From the cell containing the given text, extract its center point as (x, y) coordinate. 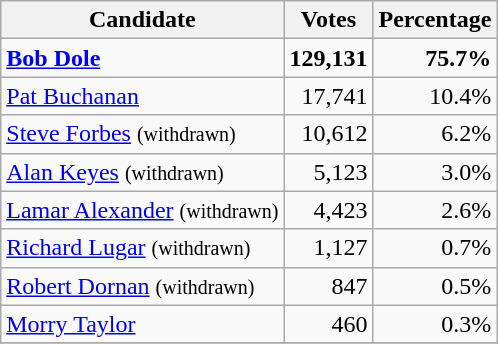
Steve Forbes (withdrawn) (142, 134)
Richard Lugar (withdrawn) (142, 248)
Votes (328, 20)
0.7% (435, 248)
10.4% (435, 96)
Pat Buchanan (142, 96)
Lamar Alexander (withdrawn) (142, 210)
Bob Dole (142, 58)
0.3% (435, 324)
847 (328, 286)
Percentage (435, 20)
Candidate (142, 20)
Robert Dornan (withdrawn) (142, 286)
75.7% (435, 58)
6.2% (435, 134)
1,127 (328, 248)
Alan Keyes (withdrawn) (142, 172)
3.0% (435, 172)
0.5% (435, 286)
2.6% (435, 210)
129,131 (328, 58)
Morry Taylor (142, 324)
5,123 (328, 172)
4,423 (328, 210)
10,612 (328, 134)
460 (328, 324)
17,741 (328, 96)
